Extract the (X, Y) coordinate from the center of the cell holding the provided text.  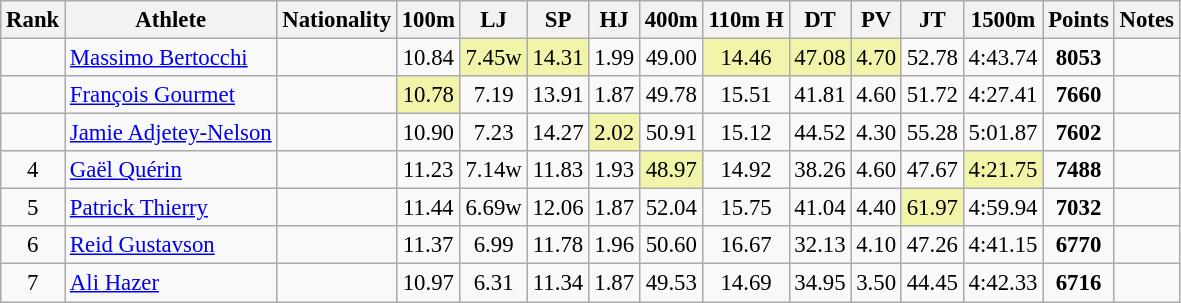
51.72 (932, 95)
15.75 (746, 208)
1.96 (614, 245)
4:27.41 (1003, 95)
7032 (1078, 208)
JT (932, 20)
3.50 (876, 283)
14.27 (558, 133)
7.23 (494, 133)
4:41.15 (1003, 245)
15.51 (746, 95)
4.10 (876, 245)
47.26 (932, 245)
François Gourmet (171, 95)
10.84 (428, 58)
6.99 (494, 245)
47.08 (820, 58)
49.00 (671, 58)
14.46 (746, 58)
14.69 (746, 283)
4.40 (876, 208)
Notes (1146, 20)
400m (671, 20)
HJ (614, 20)
41.81 (820, 95)
6.69w (494, 208)
1500m (1003, 20)
1.99 (614, 58)
38.26 (820, 170)
PV (876, 20)
44.52 (820, 133)
Nationality (336, 20)
100m (428, 20)
7 (33, 283)
8053 (1078, 58)
7.14w (494, 170)
50.91 (671, 133)
11.78 (558, 245)
34.95 (820, 283)
SP (558, 20)
14.92 (746, 170)
DT (820, 20)
52.04 (671, 208)
10.90 (428, 133)
4.30 (876, 133)
32.13 (820, 245)
5:01.87 (1003, 133)
4:42.33 (1003, 283)
4.70 (876, 58)
6 (33, 245)
7660 (1078, 95)
12.06 (558, 208)
4:43.74 (1003, 58)
11.37 (428, 245)
7602 (1078, 133)
50.60 (671, 245)
55.28 (932, 133)
4 (33, 170)
48.97 (671, 170)
2.02 (614, 133)
Patrick Thierry (171, 208)
5 (33, 208)
Reid Gustavson (171, 245)
6770 (1078, 245)
15.12 (746, 133)
52.78 (932, 58)
10.97 (428, 283)
6716 (1078, 283)
Massimo Bertocchi (171, 58)
11.23 (428, 170)
11.83 (558, 170)
11.34 (558, 283)
7.19 (494, 95)
Points (1078, 20)
11.44 (428, 208)
49.53 (671, 283)
44.45 (932, 283)
LJ (494, 20)
13.91 (558, 95)
1.93 (614, 170)
61.97 (932, 208)
Gaël Quérin (171, 170)
Jamie Adjetey-Nelson (171, 133)
7488 (1078, 170)
Athlete (171, 20)
41.04 (820, 208)
4:59.94 (1003, 208)
14.31 (558, 58)
4:21.75 (1003, 170)
6.31 (494, 283)
110m H (746, 20)
16.67 (746, 245)
47.67 (932, 170)
10.78 (428, 95)
Ali Hazer (171, 283)
7.45w (494, 58)
49.78 (671, 95)
Rank (33, 20)
